Pinpoint the cell where the given text exists, returning its (X, Y) midpoint coordinate. 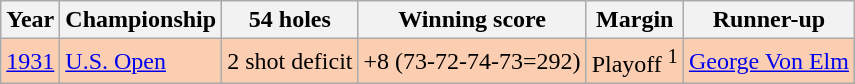
54 holes (290, 20)
Championship (141, 20)
2 shot deficit (290, 62)
Playoff 1 (634, 62)
Runner-up (768, 20)
Winning score (472, 20)
U.S. Open (141, 62)
+8 (73-72-74-73=292) (472, 62)
George Von Elm (768, 62)
Year (30, 20)
Margin (634, 20)
1931 (30, 62)
